Scan for the cell matching the given text and deliver its [X, Y] coordinate at center. 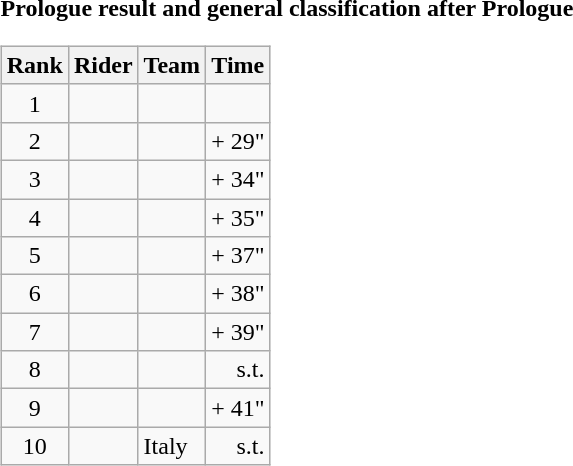
10 [34, 446]
5 [34, 256]
Team [172, 65]
2 [34, 141]
+ 35" [238, 217]
+ 37" [238, 256]
Rank [34, 65]
7 [34, 332]
Italy [172, 446]
9 [34, 408]
3 [34, 179]
+ 34" [238, 179]
6 [34, 294]
Rider [103, 65]
8 [34, 370]
Time [238, 65]
+ 38" [238, 294]
4 [34, 217]
+ 39" [238, 332]
+ 41" [238, 408]
1 [34, 103]
+ 29" [238, 141]
